Locate the cell with the specified text and output its [x, y] center coordinate. 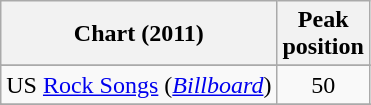
Chart (2011) [139, 34]
US Rock Songs (Billboard) [139, 85]
Peakposition [323, 34]
50 [323, 85]
